Return the (X, Y) coordinate for the center point of the cell that contains the specified text.  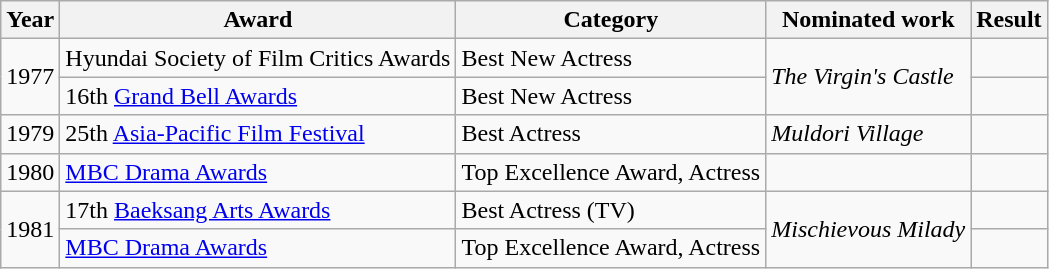
Mischievous Milady (868, 229)
Best Actress (611, 134)
Nominated work (868, 20)
1979 (30, 134)
1981 (30, 229)
Category (611, 20)
Best Actress (TV) (611, 210)
Award (258, 20)
Muldori Village (868, 134)
The Virgin's Castle (868, 77)
Hyundai Society of Film Critics Awards (258, 58)
Result (1009, 20)
16th Grand Bell Awards (258, 96)
1977 (30, 77)
25th Asia-Pacific Film Festival (258, 134)
1980 (30, 172)
Year (30, 20)
17th Baeksang Arts Awards (258, 210)
